Return the [X, Y] coordinate for the center point of the cell that contains the specified text.  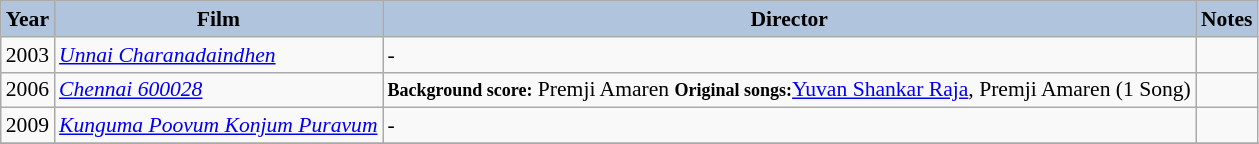
2006 [28, 90]
Film [218, 19]
Kunguma Poovum Konjum Puravum [218, 126]
Chennai 600028 [218, 90]
Year [28, 19]
Director [790, 19]
2003 [28, 55]
Notes [1227, 19]
Background score: Premji Amaren Original songs:Yuvan Shankar Raja, Premji Amaren (1 Song) [790, 90]
Unnai Charanadaindhen [218, 55]
2009 [28, 126]
